Capture the cell that displays the provided text and extract its [x, y] central coordinate. 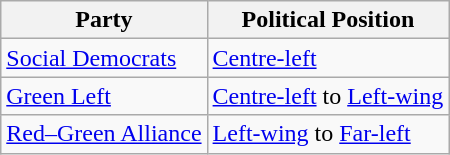
Social Democrats [104, 58]
Centre-left [328, 58]
Left-wing to Far-left [328, 134]
Political Position [328, 20]
Green Left [104, 96]
Red–Green Alliance [104, 134]
Centre-left to Left-wing [328, 96]
Party [104, 20]
